Locate the cell with the specified text and output its [X, Y] center coordinate. 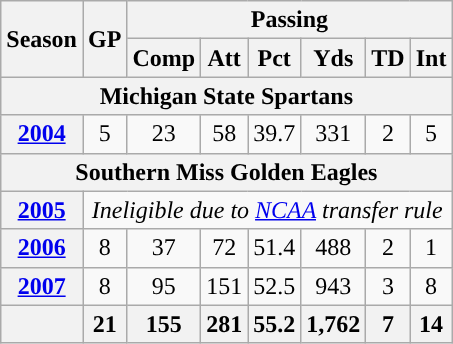
155 [164, 324]
151 [224, 286]
2006 [42, 248]
58 [224, 134]
21 [104, 324]
Yds [334, 58]
Att [224, 58]
Michigan State Spartans [226, 96]
7 [388, 324]
Season [42, 39]
943 [334, 286]
2007 [42, 286]
95 [164, 286]
2004 [42, 134]
Ineligible due to NCAA transfer rule [266, 210]
Int [431, 58]
23 [164, 134]
55.2 [274, 324]
1,762 [334, 324]
37 [164, 248]
1 [431, 248]
488 [334, 248]
Passing [290, 20]
14 [431, 324]
Southern Miss Golden Eagles [226, 172]
GP [104, 39]
2005 [42, 210]
52.5 [274, 286]
Pct [274, 58]
331 [334, 134]
281 [224, 324]
51.4 [274, 248]
72 [224, 248]
Comp [164, 58]
3 [388, 286]
TD [388, 58]
39.7 [274, 134]
